Extract the [x, y] coordinate from the center of the cell holding the provided text.  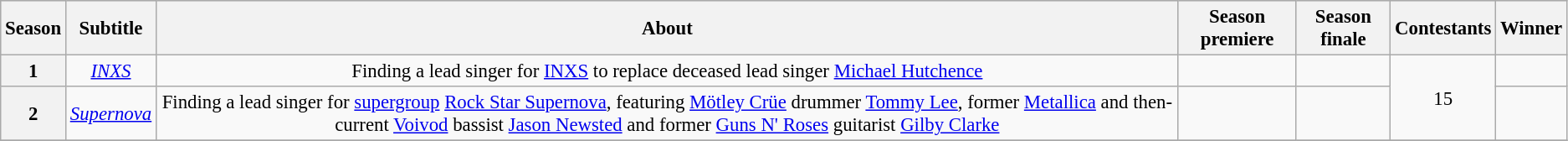
Finding a lead singer for INXS to replace deceased lead singer Michael Hutchence [667, 71]
2 [33, 114]
About [667, 29]
Season finale [1344, 29]
INXS [110, 71]
1 [33, 71]
Season [33, 29]
Supernova [110, 114]
15 [1443, 98]
Subtitle [110, 29]
Contestants [1443, 29]
Season premiere [1237, 29]
Winner [1531, 29]
